Identify which cell holds the provided text, then report its [x, y] central coordinate. 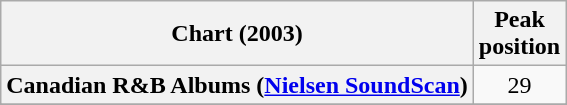
Canadian R&B Albums (Nielsen SoundScan) [238, 85]
29 [519, 85]
Peakposition [519, 34]
Chart (2003) [238, 34]
